For the text-containing cell, return its midpoint in [x, y] coordinate format. 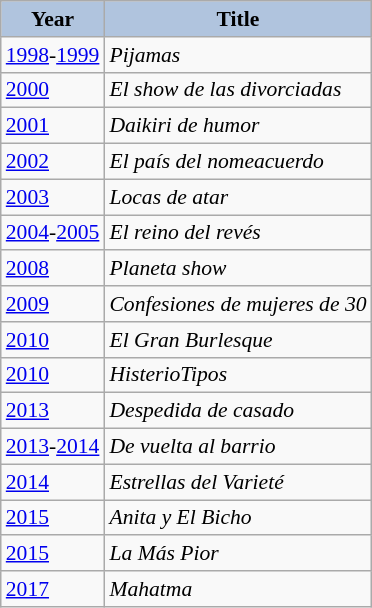
2008 [53, 269]
Pijamas [238, 55]
Anita y El Bicho [238, 518]
Planeta show [238, 269]
Daikiri de humor [238, 126]
Confesiones de mujeres de 30 [238, 304]
2001 [53, 126]
El reino del revés [238, 233]
2009 [53, 304]
Despedida de casado [238, 411]
Locas de atar [238, 197]
2004-2005 [53, 233]
2002 [53, 162]
El show de las divorciadas [238, 90]
2014 [53, 482]
Year [53, 19]
Mahatma [238, 589]
Title [238, 19]
2000 [53, 90]
1998-1999 [53, 55]
HisterioTipos [238, 375]
2013 [53, 411]
2013-2014 [53, 447]
Estrellas del Varieté [238, 482]
El país del nomeacuerdo [238, 162]
2003 [53, 197]
La Más Pior [238, 554]
2017 [53, 589]
De vuelta al barrio [238, 447]
El Gran Burlesque [238, 340]
